Output the [x, y] coordinate of the center of the cell containing the given text.  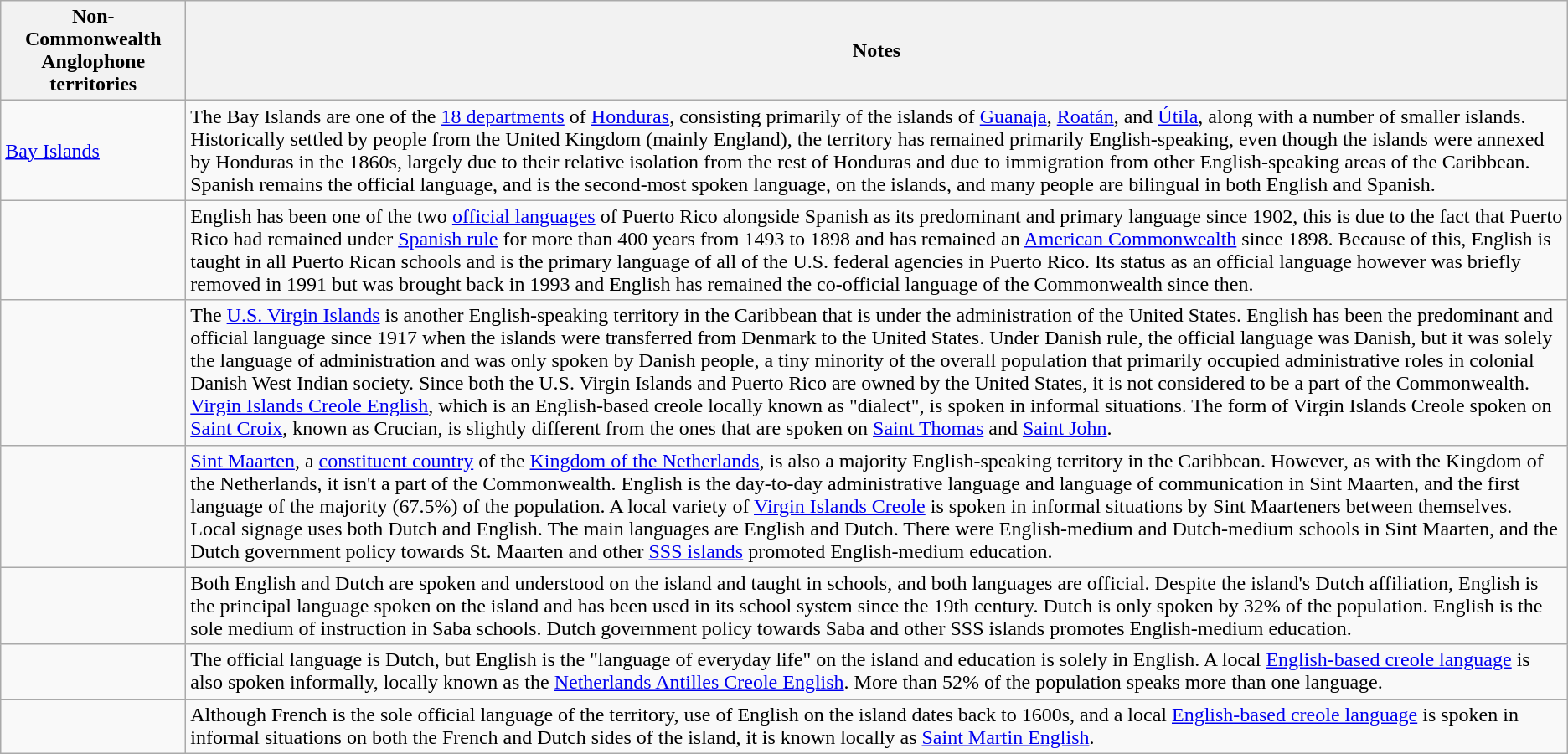
Non-Commonwealth Anglophone territories [94, 50]
Bay Islands [94, 151]
Notes [877, 50]
